Extract the [X, Y] coordinate from the center of the cell holding the provided text.  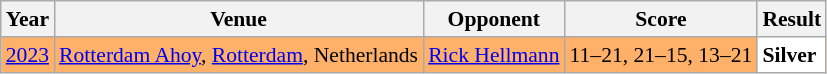
Result [792, 19]
Venue [238, 19]
2023 [28, 55]
11–21, 21–15, 13–21 [662, 55]
Score [662, 19]
Silver [792, 55]
Rotterdam Ahoy, Rotterdam, Netherlands [238, 55]
Year [28, 19]
Opponent [494, 19]
Rick Hellmann [494, 55]
